Find where the given text appears and provide that cell's center as (x, y) coordinate. 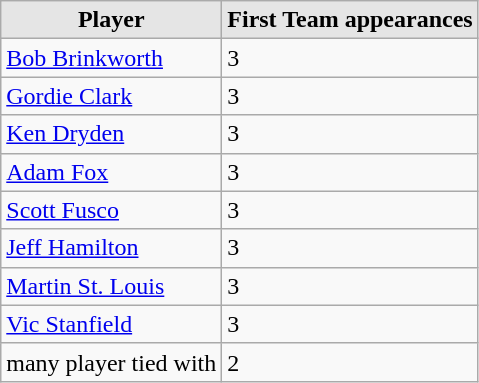
Gordie Clark (112, 96)
Jeff Hamilton (112, 248)
Ken Dryden (112, 134)
First Team appearances (350, 20)
2 (350, 362)
many player tied with (112, 362)
Vic Stanfield (112, 324)
Player (112, 20)
Scott Fusco (112, 210)
Adam Fox (112, 172)
Bob Brinkworth (112, 58)
Martin St. Louis (112, 286)
